Pinpoint the cell where the given text exists, returning its [X, Y] midpoint coordinate. 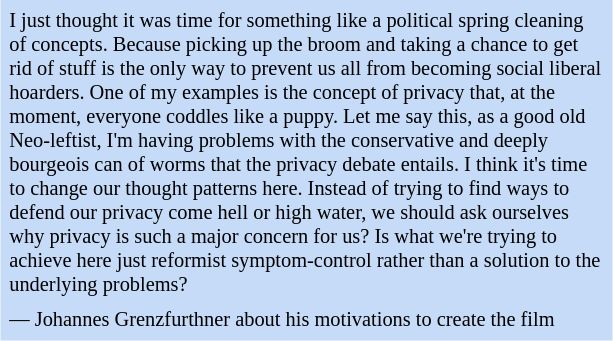
— Johannes Grenzfurthner about his motivations to create the film [306, 320]
